For the text-containing cell, return its midpoint in (x, y) coordinate format. 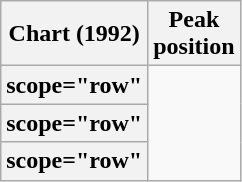
Chart (1992) (74, 34)
Peakposition (194, 34)
